Extract the [X, Y] coordinate from the center of the cell holding the provided text.  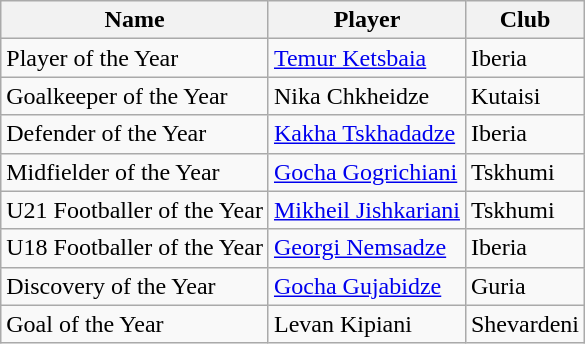
Defender of the Year [135, 134]
U21 Footballer of the Year [135, 210]
Kakha Tskhadadze [366, 134]
Shevardeni [524, 324]
Name [135, 20]
Temur Ketsbaia [366, 58]
Midfielder of the Year [135, 172]
U18 Footballer of the Year [135, 248]
Mikheil Jishkariani [366, 210]
Levan Kipiani [366, 324]
Georgi Nemsadze [366, 248]
Goal of the Year [135, 324]
Goalkeeper of the Year [135, 96]
Club [524, 20]
Discovery of the Year [135, 286]
Player of the Year [135, 58]
Guria [524, 286]
Gocha Gogrichiani [366, 172]
Player [366, 20]
Gocha Gujabidze [366, 286]
Kutaisi [524, 96]
Nika Chkheidze [366, 96]
